Return [x, y] of the center of cell containing provided text 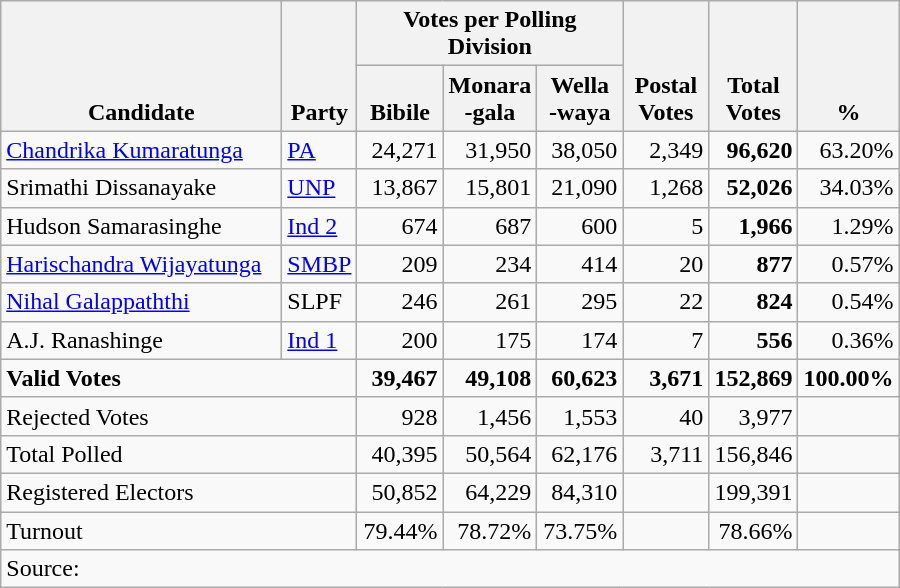
156,846 [754, 454]
Monara-gala [490, 98]
174 [580, 340]
200 [400, 340]
261 [490, 302]
78.72% [490, 531]
1,553 [580, 416]
22 [666, 302]
52,026 [754, 188]
0.36% [848, 340]
Registered Electors [179, 492]
1,456 [490, 416]
Wella-waya [580, 98]
64,229 [490, 492]
79.44% [400, 531]
20 [666, 264]
2,349 [666, 150]
31,950 [490, 150]
7 [666, 340]
Valid Votes [179, 378]
SLPF [320, 302]
40 [666, 416]
Bibile [400, 98]
UNP [320, 188]
Harischandra Wijayatunga [142, 264]
PA [320, 150]
Hudson Samarasinghe [142, 226]
687 [490, 226]
Rejected Votes [179, 416]
Srimathi Dissanayake [142, 188]
0.57% [848, 264]
50,852 [400, 492]
40,395 [400, 454]
62,176 [580, 454]
5 [666, 226]
34.03% [848, 188]
Total Votes [754, 66]
Votes per Polling Division [490, 34]
152,869 [754, 378]
3,711 [666, 454]
84,310 [580, 492]
63.20% [848, 150]
414 [580, 264]
78.66% [754, 531]
600 [580, 226]
50,564 [490, 454]
246 [400, 302]
21,090 [580, 188]
Turnout [179, 531]
1,268 [666, 188]
% [848, 66]
209 [400, 264]
13,867 [400, 188]
Nihal Galappaththi [142, 302]
199,391 [754, 492]
38,050 [580, 150]
15,801 [490, 188]
3,977 [754, 416]
24,271 [400, 150]
234 [490, 264]
100.00% [848, 378]
1.29% [848, 226]
60,623 [580, 378]
39,467 [400, 378]
Total Polled [179, 454]
295 [580, 302]
1,966 [754, 226]
877 [754, 264]
Candidate [142, 66]
Party [320, 66]
0.54% [848, 302]
556 [754, 340]
96,620 [754, 150]
A.J. Ranashinge [142, 340]
Ind 2 [320, 226]
SMBP [320, 264]
3,671 [666, 378]
Ind 1 [320, 340]
824 [754, 302]
49,108 [490, 378]
Source: [450, 569]
Chandrika Kumaratunga [142, 150]
73.75% [580, 531]
PostalVotes [666, 66]
175 [490, 340]
674 [400, 226]
928 [400, 416]
